Identify which cell holds the provided text, then report its [X, Y] central coordinate. 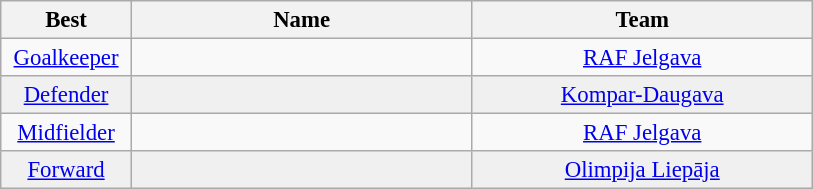
Goalkeeper [66, 58]
Defender [66, 95]
Name [302, 20]
Olimpija Liepāja [642, 170]
Kompar-Daugava [642, 95]
Best [66, 20]
Midfielder [66, 133]
Forward [66, 170]
Team [642, 20]
